Find where the given text appears and provide that cell's center as (x, y) coordinate. 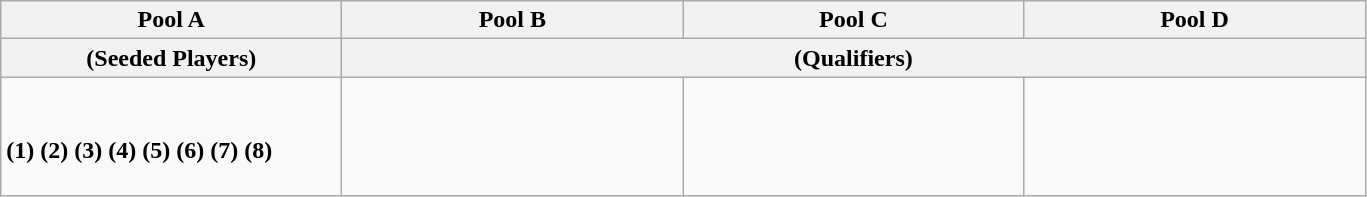
(1) (2) (3) (4) (5) (6) (7) (8) (172, 136)
(Seeded Players) (172, 58)
Pool C (854, 20)
(Qualifiers) (854, 58)
Pool D (1194, 20)
Pool B (512, 20)
Pool A (172, 20)
